Return the [x, y] coordinate for the center point of the cell that contains the specified text.  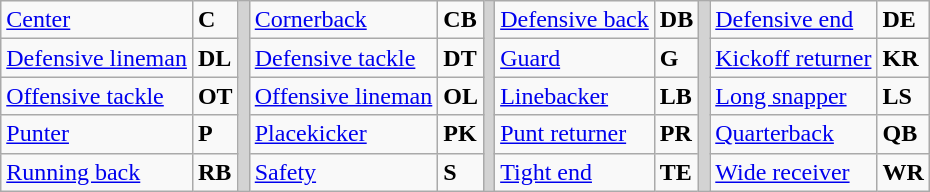
Defensive lineman [97, 58]
Center [97, 20]
TE [676, 172]
RB [215, 172]
Guard [575, 58]
CB [461, 20]
G [676, 58]
LB [676, 96]
Defensive end [794, 20]
Quarterback [794, 134]
P [215, 134]
QB [903, 134]
Cornerback [344, 20]
DT [461, 58]
Tight end [575, 172]
LS [903, 96]
Safety [344, 172]
S [461, 172]
Linebacker [575, 96]
Running back [97, 172]
Punt returner [575, 134]
Defensive back [575, 20]
Defensive tackle [344, 58]
OT [215, 96]
KR [903, 58]
Wide receiver [794, 172]
Punter [97, 134]
Long snapper [794, 96]
DB [676, 20]
PK [461, 134]
DE [903, 20]
Offensive tackle [97, 96]
PR [676, 134]
OL [461, 96]
DL [215, 58]
Offensive lineman [344, 96]
Kickoff returner [794, 58]
WR [903, 172]
C [215, 20]
Placekicker [344, 134]
